Return the (x, y) coordinate for the center point of the cell that contains the specified text.  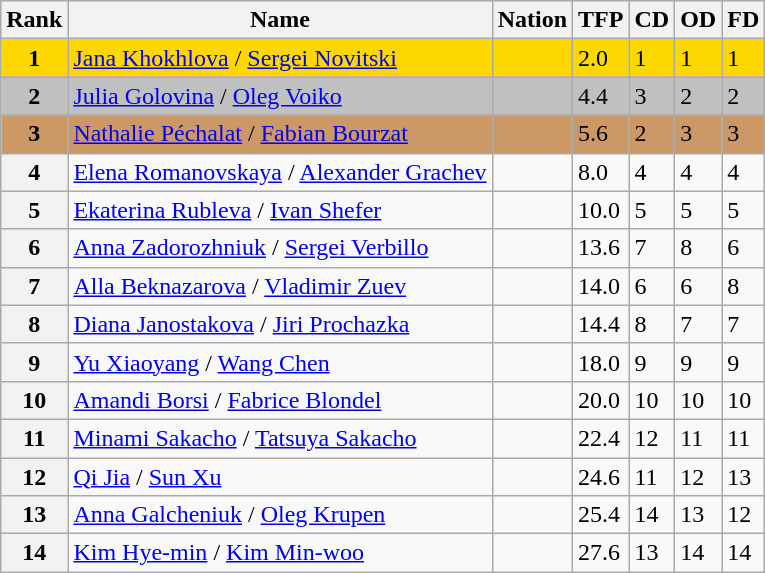
5.6 (601, 134)
TFP (601, 20)
8.0 (601, 172)
Julia Golovina / Oleg Voiko (280, 96)
Kim Hye-min / Kim Min-woo (280, 553)
OD (698, 20)
25.4 (601, 515)
27.6 (601, 553)
Ekaterina Rubleva / Ivan Shefer (280, 210)
24.6 (601, 477)
14.4 (601, 324)
Nathalie Péchalat / Fabian Bourzat (280, 134)
20.0 (601, 400)
4.4 (601, 96)
Qi Jia / Sun Xu (280, 477)
Jana Khokhlova / Sergei Novitski (280, 58)
22.4 (601, 438)
Alla Beknazarova / Vladimir Zuev (280, 286)
FD (744, 20)
Diana Janostakova / Jiri Prochazka (280, 324)
Anna Galcheniuk / Oleg Krupen (280, 515)
Minami Sakacho / Tatsuya Sakacho (280, 438)
18.0 (601, 362)
Rank (34, 20)
Nation (532, 20)
10.0 (601, 210)
Amandi Borsi / Fabrice Blondel (280, 400)
Name (280, 20)
Yu Xiaoyang / Wang Chen (280, 362)
Elena Romanovskaya / Alexander Grachev (280, 172)
CD (652, 20)
14.0 (601, 286)
13.6 (601, 248)
2.0 (601, 58)
Anna Zadorozhniuk / Sergei Verbillo (280, 248)
